Determine the (x, y) coordinate at the center of the cell enclosing the given text.  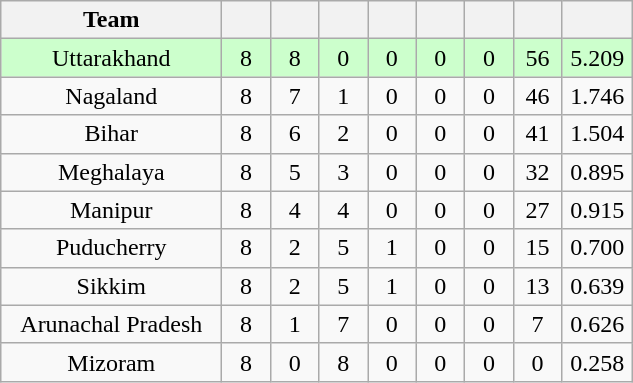
Meghalaya (112, 172)
Sikkim (112, 286)
13 (538, 286)
Nagaland (112, 96)
27 (538, 210)
3 (344, 172)
0.258 (598, 362)
41 (538, 134)
0.915 (598, 210)
0.639 (598, 286)
0.626 (598, 324)
1.746 (598, 96)
Manipur (112, 210)
Mizoram (112, 362)
6 (294, 134)
1.504 (598, 134)
Uttarakhand (112, 58)
0.700 (598, 248)
5.209 (598, 58)
15 (538, 248)
Bihar (112, 134)
Puducherry (112, 248)
0.895 (598, 172)
32 (538, 172)
46 (538, 96)
Team (112, 20)
Arunachal Pradesh (112, 324)
56 (538, 58)
